Detect which cell encompasses the target text, then output its (x, y) center coordinate. 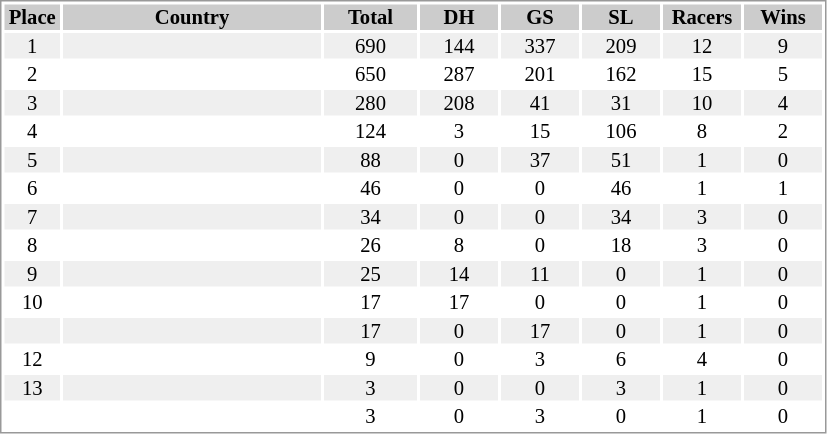
280 (370, 103)
25 (370, 274)
SL (621, 17)
287 (459, 75)
209 (621, 46)
162 (621, 75)
Country (192, 17)
124 (370, 131)
690 (370, 46)
41 (540, 103)
31 (621, 103)
Total (370, 17)
201 (540, 75)
650 (370, 75)
13 (32, 388)
14 (459, 274)
18 (621, 245)
51 (621, 160)
DH (459, 17)
11 (540, 274)
144 (459, 46)
7 (32, 217)
106 (621, 131)
337 (540, 46)
GS (540, 17)
Place (32, 17)
88 (370, 160)
208 (459, 103)
Wins (783, 17)
26 (370, 245)
37 (540, 160)
Racers (702, 17)
